Find where the given text appears and provide that cell's center as [X, Y] coordinate. 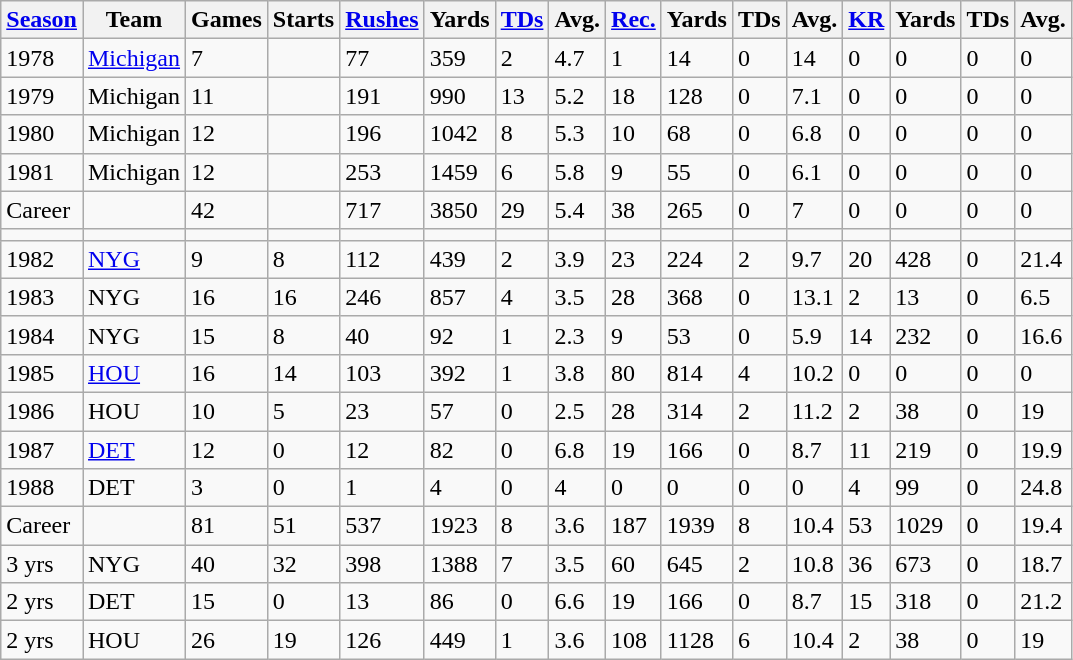
2.5 [578, 411]
21.2 [1044, 602]
246 [382, 297]
5.9 [814, 335]
26 [227, 640]
1987 [42, 449]
6.5 [1044, 297]
57 [460, 411]
19.4 [1044, 526]
645 [696, 564]
814 [696, 373]
2.3 [578, 335]
1923 [460, 526]
3 [227, 488]
673 [926, 564]
265 [696, 210]
Starts [303, 20]
428 [926, 259]
1984 [42, 335]
10.8 [814, 564]
24.8 [1044, 488]
314 [696, 411]
126 [382, 640]
16.6 [1044, 335]
5.8 [578, 172]
112 [382, 259]
224 [696, 259]
1981 [42, 172]
219 [926, 449]
99 [926, 488]
717 [382, 210]
29 [522, 210]
3 yrs [42, 564]
108 [634, 640]
6.6 [578, 602]
1985 [42, 373]
537 [382, 526]
3850 [460, 210]
5.2 [578, 96]
Season [42, 20]
1979 [42, 96]
359 [460, 58]
1029 [926, 526]
232 [926, 335]
128 [696, 96]
6.1 [814, 172]
Team [134, 20]
191 [382, 96]
80 [634, 373]
1939 [696, 526]
82 [460, 449]
5.3 [578, 134]
1128 [696, 640]
449 [460, 640]
13.1 [814, 297]
20 [866, 259]
1978 [42, 58]
19.9 [1044, 449]
32 [303, 564]
1982 [42, 259]
55 [696, 172]
1988 [42, 488]
18.7 [1044, 564]
9.7 [814, 259]
81 [227, 526]
Rec. [634, 20]
1388 [460, 564]
5 [303, 411]
3.8 [578, 373]
Rushes [382, 20]
103 [382, 373]
18 [634, 96]
11.2 [814, 411]
187 [634, 526]
196 [382, 134]
1980 [42, 134]
KR [866, 20]
318 [926, 602]
4.7 [578, 58]
68 [696, 134]
368 [696, 297]
10.2 [814, 373]
398 [382, 564]
1983 [42, 297]
Games [227, 20]
3.9 [578, 259]
51 [303, 526]
60 [634, 564]
439 [460, 259]
86 [460, 602]
990 [460, 96]
392 [460, 373]
21.4 [1044, 259]
77 [382, 58]
7.1 [814, 96]
5.4 [578, 210]
92 [460, 335]
1042 [460, 134]
857 [460, 297]
1459 [460, 172]
1986 [42, 411]
253 [382, 172]
42 [227, 210]
36 [866, 564]
